Return the (X, Y) coordinate for the center point of the cell that contains the specified text.  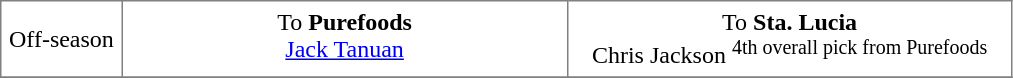
To Sta. LuciaChris Jackson 4th overall pick from Purefoods (790, 40)
To PurefoodsJack Tanuan (344, 40)
Off-season (62, 40)
